Extract the [x, y] coordinate from the center of the cell holding the provided text.  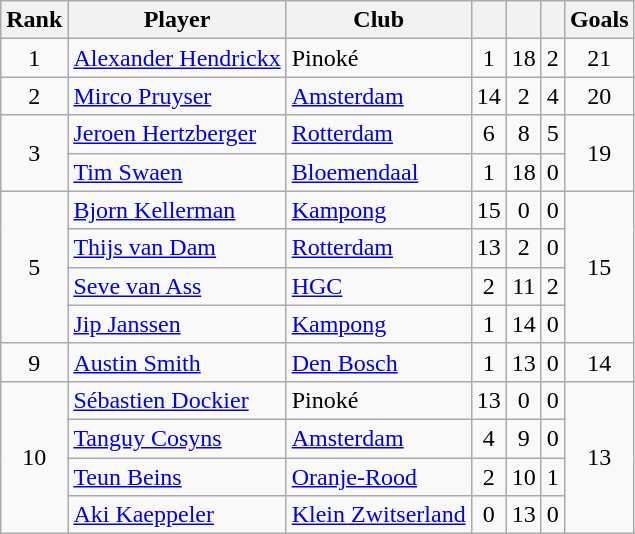
Bloemendaal [378, 172]
6 [488, 134]
Alexander Hendrickx [177, 58]
Rank [34, 20]
Thijs van Dam [177, 248]
Den Bosch [378, 362]
Goals [599, 20]
Player [177, 20]
Mirco Pruyser [177, 96]
20 [599, 96]
Oranje-Rood [378, 477]
3 [34, 153]
21 [599, 58]
Jeroen Hertzberger [177, 134]
11 [524, 286]
Seve van Ass [177, 286]
Sébastien Dockier [177, 400]
8 [524, 134]
Bjorn Kellerman [177, 210]
Tanguy Cosyns [177, 438]
HGC [378, 286]
19 [599, 153]
Teun Beins [177, 477]
Klein Zwitserland [378, 515]
Jip Janssen [177, 324]
Club [378, 20]
Tim Swaen [177, 172]
Austin Smith [177, 362]
Aki Kaeppeler [177, 515]
